Determine the [X, Y] coordinate at the center of the cell enclosing the given text.  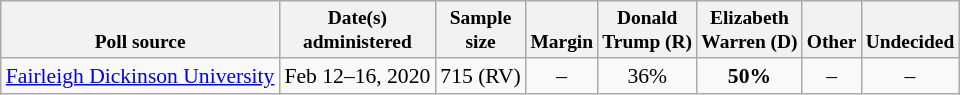
DonaldTrump (R) [648, 30]
Other [832, 30]
ElizabethWarren (D) [750, 30]
Poll source [140, 30]
Margin [562, 30]
715 (RV) [480, 76]
Feb 12–16, 2020 [357, 76]
36% [648, 76]
Samplesize [480, 30]
Undecided [910, 30]
Date(s)administered [357, 30]
Fairleigh Dickinson University [140, 76]
50% [750, 76]
